Scan for the cell matching the given text and deliver its (X, Y) coordinate at center. 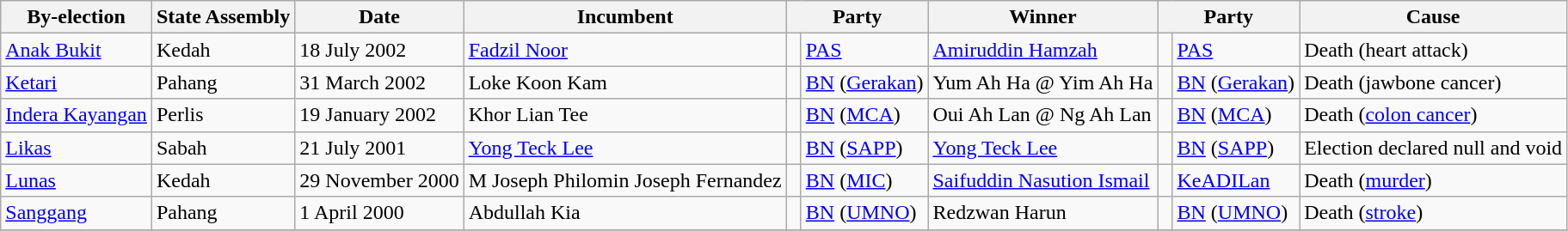
Anak Bukit (77, 50)
21 July 2001 (379, 148)
Saifuddin Nasution Ismail (1042, 180)
KeADILan (1236, 180)
Khor Lian Tee (624, 115)
18 July 2002 (379, 50)
Sabah (223, 148)
31 March 2002 (379, 82)
Sanggang (77, 213)
Indera Kayangan (77, 115)
Lunas (77, 180)
Death (colon cancer) (1433, 115)
19 January 2002 (379, 115)
Incumbent (624, 17)
Yum Ah Ha @ Yim Ah Ha (1042, 82)
Death (jawbone cancer) (1433, 82)
Date (379, 17)
Death (heart attack) (1433, 50)
Perlis (223, 115)
Cause (1433, 17)
Winner (1042, 17)
By-election (77, 17)
29 November 2000 (379, 180)
Amiruddin Hamzah (1042, 50)
Election declared null and void (1433, 148)
Death (murder) (1433, 180)
State Assembly (223, 17)
BN (MIC) (864, 180)
Ketari (77, 82)
Redzwan Harun (1042, 213)
Abdullah Kia (624, 213)
M Joseph Philomin Joseph Fernandez (624, 180)
Oui Ah Lan @ Ng Ah Lan (1042, 115)
Likas (77, 148)
Loke Koon Kam (624, 82)
Fadzil Noor (624, 50)
Death (stroke) (1433, 213)
1 April 2000 (379, 213)
